Search for the cell housing the specified text and yield its [x, y] center coordinate. 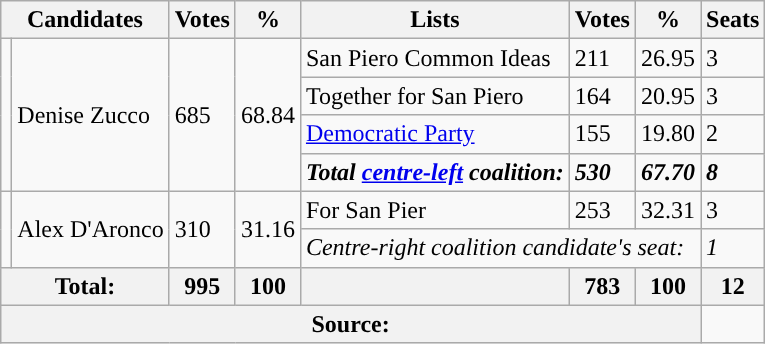
Denise Zucco [90, 115]
20.95 [668, 96]
Together for San Piero [434, 96]
Candidates [85, 20]
12 [732, 286]
Democratic Party [434, 134]
2 [732, 134]
783 [602, 286]
155 [602, 134]
164 [602, 96]
310 [202, 229]
Alex D'Aronco [90, 229]
Lists [434, 20]
995 [202, 286]
253 [602, 210]
685 [202, 115]
211 [602, 58]
Total centre-left coalition: [434, 172]
530 [602, 172]
26.95 [668, 58]
31.16 [268, 229]
32.31 [668, 210]
Seats [732, 20]
Source: [351, 324]
Centre-right coalition candidate's seat: [500, 248]
San Piero Common Ideas [434, 58]
Total: [85, 286]
8 [732, 172]
19.80 [668, 134]
For San Pier [434, 210]
1 [732, 248]
67.70 [668, 172]
68.84 [268, 115]
